Provide the [X, Y] coordinate of the cell's center where the given text is located.  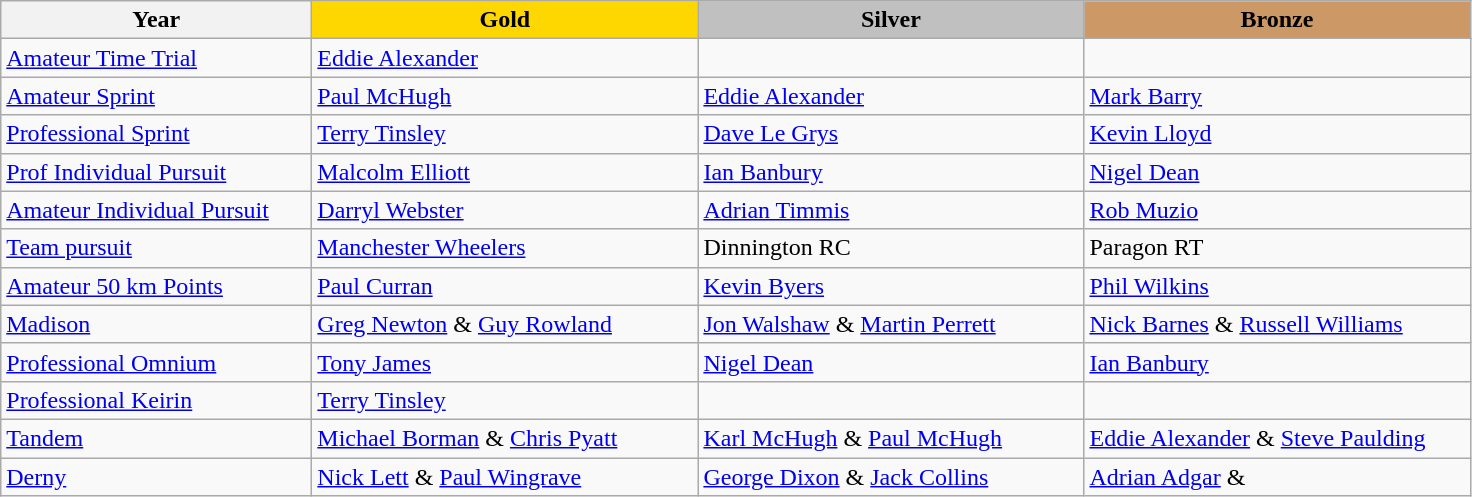
Professional Keirin [156, 400]
Mark Barry [1277, 96]
Derny [156, 477]
Paul Curran [505, 286]
Amateur 50 km Points [156, 286]
Karl McHugh & Paul McHugh [891, 438]
Rob Muzio [1277, 210]
Amateur Sprint [156, 96]
Team pursuit [156, 248]
Nick Barnes & Russell Williams [1277, 324]
Gold [505, 20]
Professional Sprint [156, 134]
Tandem [156, 438]
Adrian Adgar & [1277, 477]
Professional Omnium [156, 362]
Dinnington RC [891, 248]
Phil Wilkins [1277, 286]
Paragon RT [1277, 248]
Kevin Byers [891, 286]
Nick Lett & Paul Wingrave [505, 477]
Malcolm Elliott [505, 172]
Amateur Individual Pursuit [156, 210]
Adrian Timmis [891, 210]
George Dixon & Jack Collins [891, 477]
Michael Borman & Chris Pyatt [505, 438]
Manchester Wheelers [505, 248]
Eddie Alexander & Steve Paulding [1277, 438]
Year [156, 20]
Tony James [505, 362]
Darryl Webster [505, 210]
Bronze [1277, 20]
Jon Walshaw & Martin Perrett [891, 324]
Amateur Time Trial [156, 58]
Prof Individual Pursuit [156, 172]
Paul McHugh [505, 96]
Silver [891, 20]
Madison [156, 324]
Kevin Lloyd [1277, 134]
Greg Newton & Guy Rowland [505, 324]
Dave Le Grys [891, 134]
